For the text-containing cell, return its midpoint in (X, Y) coordinate format. 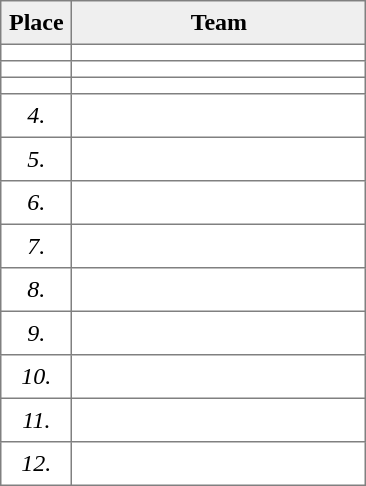
Team (219, 23)
10. (36, 377)
6. (36, 203)
7. (36, 246)
5. (36, 159)
9. (36, 333)
Place (36, 23)
11. (36, 420)
4. (36, 116)
8. (36, 290)
12. (36, 464)
